Pinpoint the cell where the given text exists, returning its (x, y) midpoint coordinate. 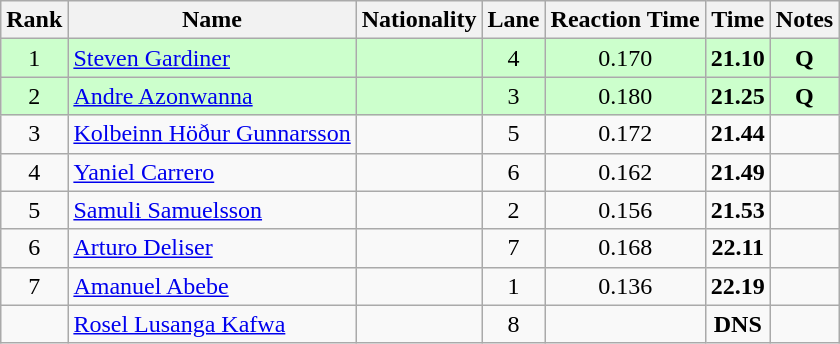
0.136 (625, 286)
DNS (738, 324)
22.19 (738, 286)
0.156 (625, 210)
Rank (34, 20)
Rosel Lusanga Kafwa (212, 324)
21.53 (738, 210)
0.172 (625, 134)
0.162 (625, 172)
Yaniel Carrero (212, 172)
Samuli Samuelsson (212, 210)
0.170 (625, 58)
Arturo Deliser (212, 248)
Notes (804, 20)
8 (514, 324)
21.44 (738, 134)
21.49 (738, 172)
Lane (514, 20)
Steven Gardiner (212, 58)
0.180 (625, 96)
Amanuel Abebe (212, 286)
Time (738, 20)
0.168 (625, 248)
Kolbeinn Höður Gunnarsson (212, 134)
Name (212, 20)
21.25 (738, 96)
22.11 (738, 248)
Reaction Time (625, 20)
21.10 (738, 58)
Andre Azonwanna (212, 96)
Nationality (419, 20)
